For the text-containing cell, return its midpoint in (X, Y) coordinate format. 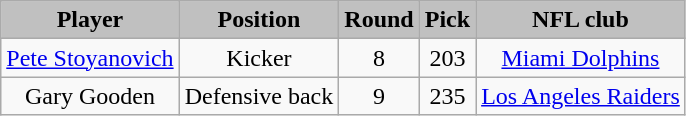
Defensive back (259, 96)
8 (379, 58)
Pick (447, 20)
Round (379, 20)
Gary Gooden (90, 96)
Kicker (259, 58)
Miami Dolphins (581, 58)
Position (259, 20)
Player (90, 20)
9 (379, 96)
Pete Stoyanovich (90, 58)
NFL club (581, 20)
203 (447, 58)
Los Angeles Raiders (581, 96)
235 (447, 96)
